Determine the [X, Y] coordinate at the center of the cell enclosing the given text.  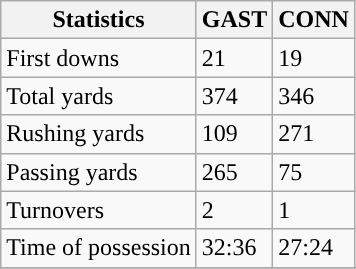
First downs [99, 58]
27:24 [314, 248]
GAST [234, 20]
Turnovers [99, 210]
75 [314, 172]
Total yards [99, 96]
32:36 [234, 248]
Time of possession [99, 248]
CONN [314, 20]
1 [314, 210]
2 [234, 210]
346 [314, 96]
21 [234, 58]
Rushing yards [99, 134]
Passing yards [99, 172]
Statistics [99, 20]
109 [234, 134]
271 [314, 134]
374 [234, 96]
19 [314, 58]
265 [234, 172]
